Pinpoint the cell where the given text exists, returning its [x, y] midpoint coordinate. 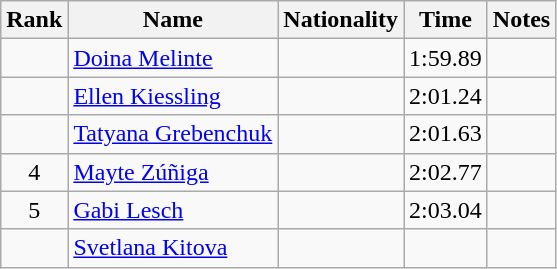
Time [446, 20]
Doina Melinte [173, 58]
Ellen Kiessling [173, 96]
Gabi Lesch [173, 210]
2:01.24 [446, 96]
2:03.04 [446, 210]
Tatyana Grebenchuk [173, 134]
Name [173, 20]
4 [34, 172]
Mayte Zúñiga [173, 172]
Nationality [341, 20]
Svetlana Kitova [173, 248]
Notes [521, 20]
1:59.89 [446, 58]
5 [34, 210]
2:01.63 [446, 134]
2:02.77 [446, 172]
Rank [34, 20]
